Extract the [X, Y] coordinate from the center of the cell holding the provided text.  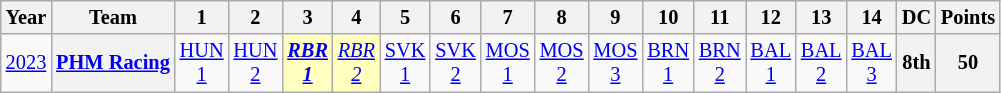
3 [307, 17]
2023 [26, 63]
DC [916, 17]
BAL3 [871, 63]
SVK1 [405, 63]
7 [508, 17]
Points [968, 17]
2 [256, 17]
RBR2 [356, 63]
SVK2 [455, 63]
8th [916, 63]
BRN2 [720, 63]
HUN2 [256, 63]
5 [405, 17]
6 [455, 17]
14 [871, 17]
1 [202, 17]
Team [112, 17]
50 [968, 63]
4 [356, 17]
BAL1 [771, 63]
13 [821, 17]
BAL2 [821, 63]
10 [668, 17]
RBR1 [307, 63]
MOS2 [562, 63]
HUN1 [202, 63]
Year [26, 17]
MOS1 [508, 63]
MOS3 [615, 63]
12 [771, 17]
BRN1 [668, 63]
8 [562, 17]
PHM Racing [112, 63]
9 [615, 17]
11 [720, 17]
